Output the [x, y] coordinate of the center of the cell containing the given text.  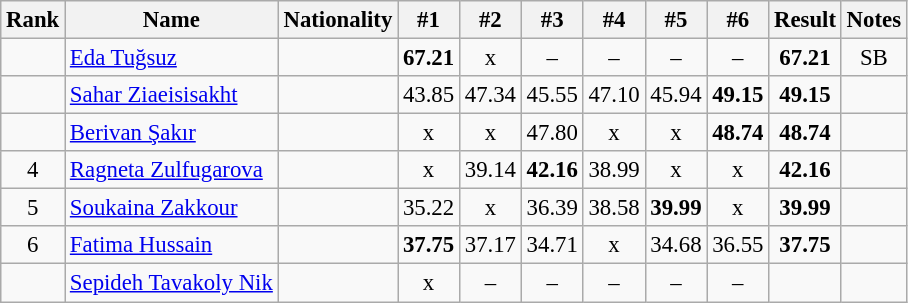
34.71 [552, 245]
36.39 [552, 208]
Sahar Ziaeisisakht [172, 95]
#5 [676, 20]
Result [806, 20]
43.85 [429, 95]
Berivan Şakır [172, 133]
Rank [33, 20]
45.55 [552, 95]
38.58 [614, 208]
4 [33, 170]
Sepideh Tavakoly Nik [172, 283]
47.80 [552, 133]
35.22 [429, 208]
Name [172, 20]
39.14 [490, 170]
6 [33, 245]
47.10 [614, 95]
38.99 [614, 170]
47.34 [490, 95]
Nationality [338, 20]
#2 [490, 20]
#3 [552, 20]
SB [874, 58]
#4 [614, 20]
Notes [874, 20]
36.55 [738, 245]
Fatima Hussain [172, 245]
45.94 [676, 95]
34.68 [676, 245]
37.17 [490, 245]
#1 [429, 20]
#6 [738, 20]
5 [33, 208]
Eda Tuğsuz [172, 58]
Soukaina Zakkour [172, 208]
Ragneta Zulfugarova [172, 170]
